Output the (x, y) coordinate of the center of the cell containing the given text.  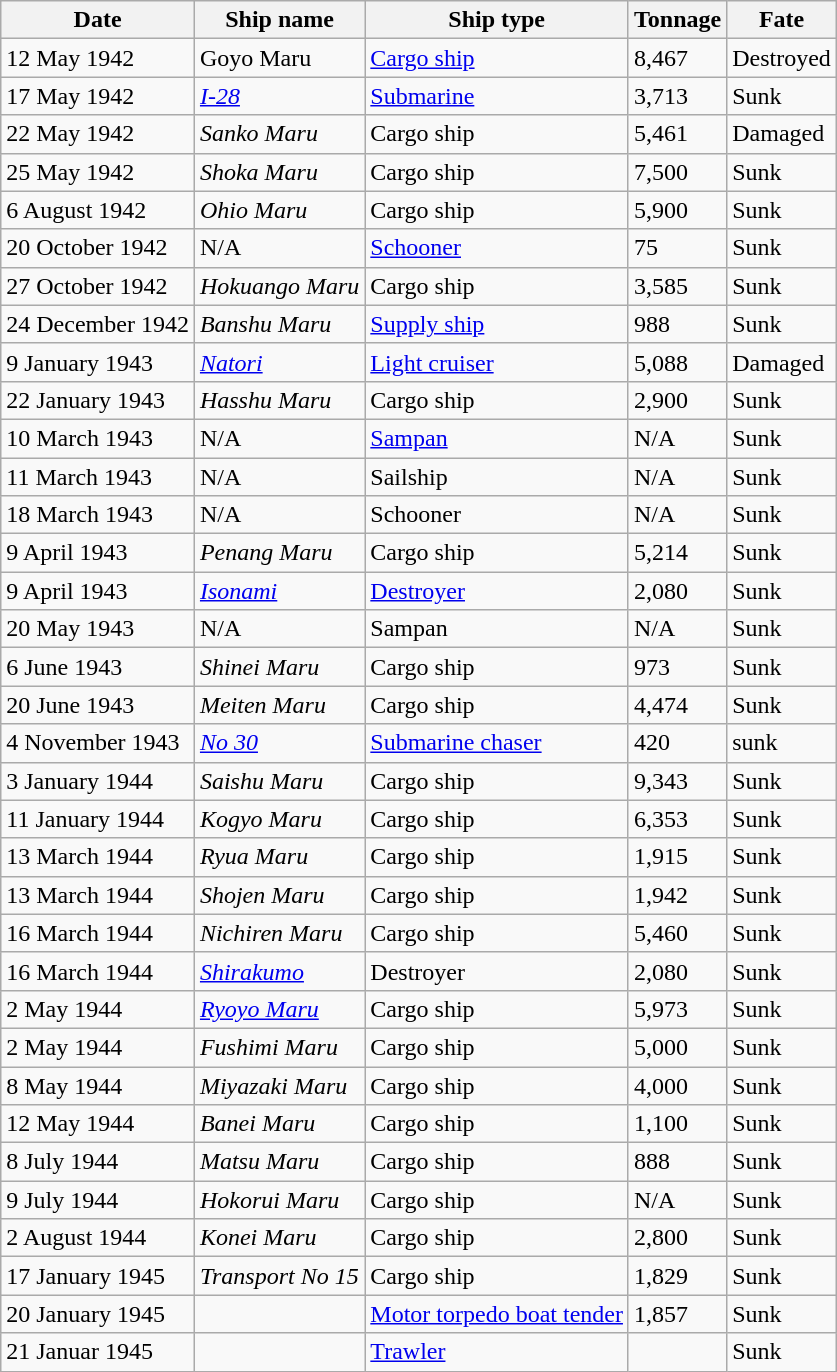
18 March 1943 (98, 515)
Supply ship (497, 324)
10 March 1943 (98, 438)
22 January 1943 (98, 400)
Banei Maru (279, 1124)
Submarine (497, 96)
1,915 (677, 857)
Tonnage (677, 20)
4 November 1943 (98, 743)
20 January 1945 (98, 1314)
Miyazaki Maru (279, 1085)
Hokorui Maru (279, 1200)
Ryua Maru (279, 857)
7,500 (677, 172)
Fushimi Maru (279, 1047)
1,942 (677, 895)
3 January 1944 (98, 781)
Kogyo Maru (279, 819)
3,585 (677, 286)
5,973 (677, 1009)
5,900 (677, 210)
Submarine chaser (497, 743)
Shoka Maru (279, 172)
4,000 (677, 1085)
9 July 1944 (98, 1200)
12 May 1944 (98, 1124)
2,800 (677, 1238)
17 January 1945 (98, 1276)
Matsu Maru (279, 1162)
Transport No 15 (279, 1276)
I-28 (279, 96)
973 (677, 667)
22 May 1942 (98, 134)
2,900 (677, 400)
1,100 (677, 1124)
Shojen Maru (279, 895)
5,088 (677, 362)
75 (677, 248)
Shinei Maru (279, 667)
20 May 1943 (98, 629)
8 May 1944 (98, 1085)
sunk (782, 743)
Destroyed (782, 58)
Meiten Maru (279, 705)
Hokuango Maru (279, 286)
Ship type (497, 20)
8 July 1944 (98, 1162)
Nichiren Maru (279, 933)
1,857 (677, 1314)
20 October 1942 (98, 248)
Hasshu Maru (279, 400)
Fate (782, 20)
6,353 (677, 819)
Motor torpedo boat tender (497, 1314)
6 June 1943 (98, 667)
Sailship (497, 477)
24 December 1942 (98, 324)
Saishu Maru (279, 781)
21 Januar 1945 (98, 1352)
Goyo Maru (279, 58)
Konei Maru (279, 1238)
6 August 1942 (98, 210)
11 March 1943 (98, 477)
3,713 (677, 96)
Sanko Maru (279, 134)
Natori (279, 362)
Ship name (279, 20)
8,467 (677, 58)
Isonami (279, 591)
17 May 1942 (98, 96)
Ryoyo Maru (279, 1009)
9 January 1943 (98, 362)
25 May 1942 (98, 172)
9,343 (677, 781)
888 (677, 1162)
5,214 (677, 553)
2 August 1944 (98, 1238)
20 June 1943 (98, 705)
Banshu Maru (279, 324)
4,474 (677, 705)
Trawler (497, 1352)
5,460 (677, 933)
420 (677, 743)
Light cruiser (497, 362)
5,000 (677, 1047)
5,461 (677, 134)
Date (98, 20)
27 October 1942 (98, 286)
1,829 (677, 1276)
988 (677, 324)
Penang Maru (279, 553)
No 30 (279, 743)
Ohio Maru (279, 210)
Shirakumo (279, 971)
11 January 1944 (98, 819)
12 May 1942 (98, 58)
